Provide the (X, Y) coordinate of the cell's center where the given text is located.  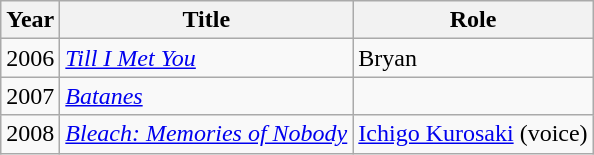
Bleach: Memories of Nobody (206, 134)
Till I Met You (206, 58)
Title (206, 20)
Ichigo Kurosaki (voice) (473, 134)
Role (473, 20)
Batanes (206, 96)
2007 (30, 96)
2006 (30, 58)
2008 (30, 134)
Year (30, 20)
Bryan (473, 58)
